Find where the given text appears and provide that cell's center as (X, Y) coordinate. 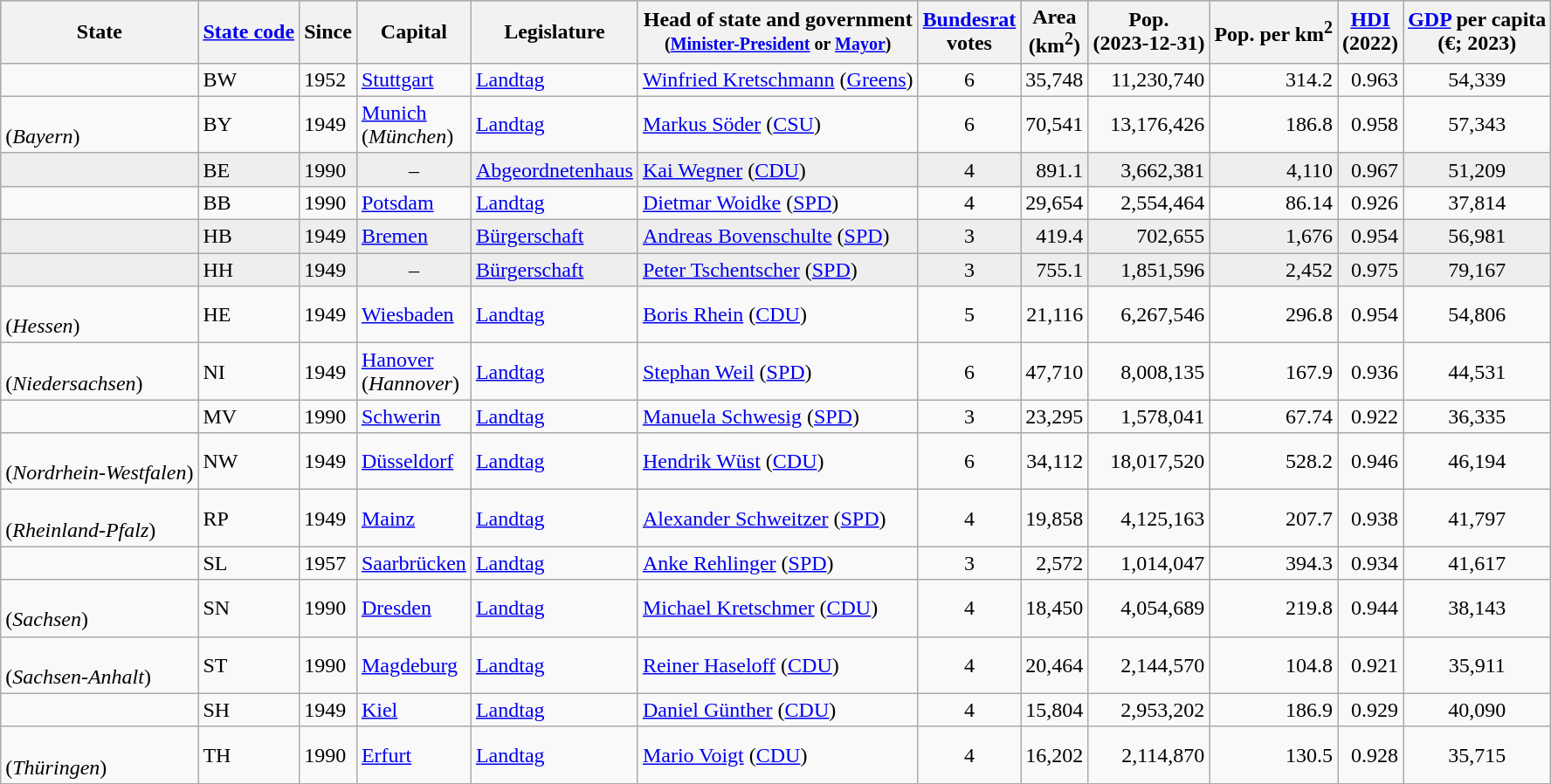
46,194 (1478, 461)
Bremen (414, 237)
18,017,520 (1149, 461)
44,531 (1478, 372)
Since (328, 32)
35,911 (1478, 665)
219.8 (1273, 608)
18,450 (1055, 608)
State code (249, 32)
19,858 (1055, 519)
4,054,689 (1149, 608)
37,814 (1478, 203)
TH (249, 754)
Legis­lature (554, 32)
SH (249, 710)
0.938 (1371, 519)
NW (249, 461)
419.4 (1055, 237)
167.9 (1273, 372)
15,804 (1055, 710)
0.921 (1371, 665)
0.958 (1371, 124)
Abgeord­netenhaus (554, 169)
41,617 (1478, 563)
Munich(München) (414, 124)
Dietmar Woidke (SPD) (777, 203)
70,541 (1055, 124)
(Niedersachsen) (100, 372)
RP (249, 519)
1952 (328, 79)
1,578,041 (1149, 416)
13,176,426 (1149, 124)
35,715 (1478, 754)
528.2 (1273, 461)
57,343 (1478, 124)
(Sachsen) (100, 608)
Mainz (414, 519)
0.946 (1371, 461)
34,112 (1055, 461)
Andreas Bovenschulte (SPD) (777, 237)
(Nordrhein-Westfalen) (100, 461)
Hendrik Wüst (CDU) (777, 461)
0.928 (1371, 754)
Düsseldorf (414, 461)
394.3 (1273, 563)
(Rheinland-Pfalz) (100, 519)
755.1 (1055, 270)
1,676 (1273, 237)
Head of state and government(Minister-President or Mayor) (777, 32)
Michael Kretschmer (CDU) (777, 608)
0.967 (1371, 169)
0.929 (1371, 710)
Stuttgart (414, 79)
29,654 (1055, 203)
Peter Tschentscher (SPD) (777, 270)
Wiesbaden (414, 314)
38,143 (1478, 608)
Winfried Kretschmann (Greens) (777, 79)
MV (249, 416)
0.926 (1371, 203)
ST (249, 665)
0.963 (1371, 79)
Erfurt (414, 754)
Area(km2) (1055, 32)
86.14 (1273, 203)
Daniel Günther (CDU) (777, 710)
1,851,596 (1149, 270)
BB (249, 203)
23,295 (1055, 416)
Saarbrücken (414, 563)
Pop.(2023-12-31) (1149, 32)
20,464 (1055, 665)
BY (249, 124)
0.936 (1371, 372)
1,014,047 (1149, 563)
40,090 (1478, 710)
NI (249, 372)
Alexander Schweitzer (SPD) (777, 519)
54,339 (1478, 79)
(Hessen) (100, 314)
130.5 (1273, 754)
Stephan Weil (SPD) (777, 372)
(Sachsen-Anhalt) (100, 665)
54,806 (1478, 314)
Schwerin (414, 416)
56,981 (1478, 237)
GDP per capita(€; 2023) (1478, 32)
8,008,135 (1149, 372)
4,110 (1273, 169)
Markus Söder (CSU) (777, 124)
702,655 (1149, 237)
35,748 (1055, 79)
SN (249, 608)
4,125,163 (1149, 519)
41,797 (1478, 519)
State (100, 32)
Capital (414, 32)
SL (249, 563)
Manuela Schwesig (SPD) (777, 416)
(Bayern) (100, 124)
21,116 (1055, 314)
Reiner Haseloff (CDU) (777, 665)
47,710 (1055, 372)
Pop. per km2 (1273, 32)
BW (249, 79)
Kiel (414, 710)
HE (249, 314)
Dresden (414, 608)
(Thüringen) (100, 754)
314.2 (1273, 79)
186.9 (1273, 710)
5 (969, 314)
BE (249, 169)
Magdeburg (414, 665)
207.7 (1273, 519)
186.8 (1273, 124)
1957 (328, 563)
0.944 (1371, 608)
2,114,870 (1149, 754)
296.8 (1273, 314)
51,209 (1478, 169)
0.934 (1371, 563)
0.975 (1371, 270)
Mario Voigt (CDU) (777, 754)
Bun­des­ratvotes (969, 32)
67.74 (1273, 416)
Boris Rhein (CDU) (777, 314)
2,144,570 (1149, 665)
HB (249, 237)
2,554,464 (1149, 203)
0.922 (1371, 416)
HDI(2022) (1371, 32)
3,662,381 (1149, 169)
Potsdam (414, 203)
Hanover(Hannover) (414, 372)
891.1 (1055, 169)
11,230,740 (1149, 79)
Anke Rehlinger (SPD) (777, 563)
2,452 (1273, 270)
36,335 (1478, 416)
79,167 (1478, 270)
2,572 (1055, 563)
HH (249, 270)
Kai Wegner (CDU) (777, 169)
2,953,202 (1149, 710)
16,202 (1055, 754)
104.8 (1273, 665)
6,267,546 (1149, 314)
